Scan for the cell matching the given text and deliver its (X, Y) coordinate at center. 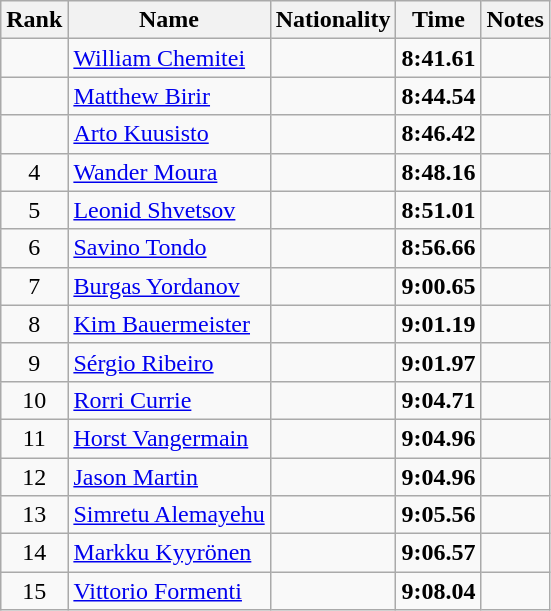
8:48.16 (438, 172)
William Chemitei (169, 58)
Matthew Birir (169, 96)
9:05.56 (438, 515)
8:46.42 (438, 134)
Horst Vangermain (169, 438)
Jason Martin (169, 477)
12 (34, 477)
15 (34, 591)
Time (438, 20)
Markku Kyyrönen (169, 553)
Leonid Shvetsov (169, 210)
Rorri Currie (169, 400)
8:56.66 (438, 248)
Kim Bauermeister (169, 324)
8 (34, 324)
Burgas Yordanov (169, 286)
10 (34, 400)
Savino Tondo (169, 248)
4 (34, 172)
Wander Moura (169, 172)
9 (34, 362)
14 (34, 553)
Notes (515, 20)
9:00.65 (438, 286)
Sérgio Ribeiro (169, 362)
13 (34, 515)
Simretu Alemayehu (169, 515)
9:08.04 (438, 591)
9:01.19 (438, 324)
6 (34, 248)
Name (169, 20)
Rank (34, 20)
8:41.61 (438, 58)
8:44.54 (438, 96)
Arto Kuusisto (169, 134)
Nationality (333, 20)
5 (34, 210)
7 (34, 286)
9:06.57 (438, 553)
9:01.97 (438, 362)
9:04.71 (438, 400)
8:51.01 (438, 210)
11 (34, 438)
Vittorio Formenti (169, 591)
